Pinpoint the cell where the given text exists, returning its (x, y) midpoint coordinate. 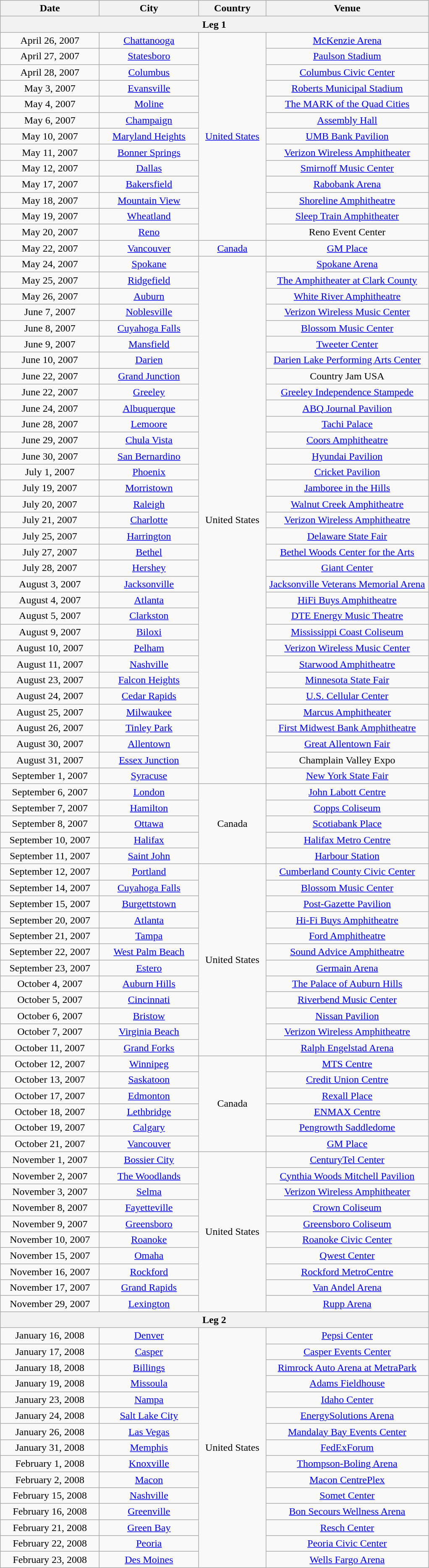
Champaign (149, 120)
Saskatoon (149, 1080)
Germain Arena (347, 968)
Sound Advice Amphitheatre (347, 952)
May 6, 2007 (50, 120)
Paulson Stadium (347, 56)
Cincinnati (149, 1000)
Riverbend Music Center (347, 1000)
ENMAX Centre (347, 1112)
HiFi Buys Amphitheatre (347, 600)
Raleigh (149, 504)
McKenzie Arena (347, 40)
Noblesville (149, 312)
Greenville (149, 1512)
August 31, 2007 (50, 760)
July 20, 2007 (50, 504)
February 22, 2008 (50, 1544)
February 2, 2008 (50, 1479)
Peoria Civic Center (347, 1544)
May 24, 2007 (50, 264)
Green Bay (149, 1528)
April 26, 2007 (50, 40)
September 8, 2007 (50, 824)
September 7, 2007 (50, 808)
Ford Amphitheatre (347, 936)
November 10, 2007 (50, 1240)
Adams Fieldhouse (347, 1384)
October 19, 2007 (50, 1128)
Greeley (149, 392)
Tampa (149, 936)
Wheatland (149, 216)
May 25, 2007 (50, 280)
Missoula (149, 1384)
September 15, 2007 (50, 904)
January 16, 2008 (50, 1336)
May 12, 2007 (50, 168)
Hyundai Pavilion (347, 456)
Pelham (149, 648)
Bristow (149, 1016)
City (149, 8)
Leg 1 (214, 24)
Van Andel Arena (347, 1288)
Ridgefield (149, 280)
Billings (149, 1368)
November 29, 2007 (50, 1304)
May 3, 2007 (50, 88)
September 23, 2007 (50, 968)
April 27, 2007 (50, 56)
Las Vegas (149, 1431)
Maryland Heights (149, 136)
Greensboro Coliseum (347, 1224)
Country Jam USA (347, 376)
Rexall Place (347, 1096)
January 19, 2008 (50, 1384)
February 16, 2008 (50, 1512)
Bossier City (149, 1160)
Dallas (149, 168)
September 6, 2007 (50, 792)
Milwaukee (149, 712)
June 28, 2007 (50, 424)
Grand Rapids (149, 1288)
Evansville (149, 88)
Somet Center (347, 1496)
July 28, 2007 (50, 568)
September 10, 2007 (50, 840)
August 25, 2007 (50, 712)
September 14, 2007 (50, 888)
June 9, 2007 (50, 344)
January 23, 2008 (50, 1400)
Fayetteville (149, 1208)
Minnesota State Fair (347, 680)
September 12, 2007 (50, 872)
Jacksonville Veterans Memorial Arena (347, 584)
Rockford MetroCentre (347, 1272)
MTS Centre (347, 1064)
Allentown (149, 744)
Winnipeg (149, 1064)
Salt Lake City (149, 1415)
ABQ Journal Pavilion (347, 408)
June 24, 2007 (50, 408)
May 20, 2007 (50, 232)
Great Allentown Fair (347, 744)
UMB Bank Pavilion (347, 136)
Moline (149, 104)
May 19, 2007 (50, 216)
Reno Event Center (347, 232)
Rimrock Auto Arena at MetraPark (347, 1368)
Biloxi (149, 632)
Rabobank Arena (347, 184)
Walnut Creek Amphitheatre (347, 504)
Bethel (149, 552)
June 29, 2007 (50, 440)
New York State Fair (347, 776)
Grand Forks (149, 1048)
Calgary (149, 1128)
November 17, 2007 (50, 1288)
August 26, 2007 (50, 728)
White River Amphitheatre (347, 296)
Mountain View (149, 200)
Macon (149, 1479)
Spokane Arena (347, 264)
January 26, 2008 (50, 1431)
Tachi Palace (347, 424)
November 3, 2007 (50, 1192)
Spokane (149, 264)
June 30, 2007 (50, 456)
The Woodlands (149, 1176)
Cumberland County Civic Center (347, 872)
Omaha (149, 1256)
Date (50, 8)
Crown Coliseum (347, 1208)
Clarkston (149, 616)
May 11, 2007 (50, 152)
Coors Amphitheatre (347, 440)
Shoreline Amphitheatre (347, 200)
Bakersfield (149, 184)
November 2, 2007 (50, 1176)
October 5, 2007 (50, 1000)
August 3, 2007 (50, 584)
October 12, 2007 (50, 1064)
Copps Coliseum (347, 808)
Starwood Amphitheatre (347, 664)
May 10, 2007 (50, 136)
Jamboree in the Hills (347, 488)
November 16, 2007 (50, 1272)
September 11, 2007 (50, 856)
Giant Center (347, 568)
October 18, 2007 (50, 1112)
October 7, 2007 (50, 1032)
Tinley Park (149, 728)
Burgettstown (149, 904)
Casper (149, 1352)
The Amphitheater at Clark County (347, 280)
October 11, 2007 (50, 1048)
Casper Events Center (347, 1352)
CenturyTel Center (347, 1160)
August 23, 2007 (50, 680)
Cedar Rapids (149, 696)
October 21, 2007 (50, 1144)
Cricket Pavilion (347, 472)
Sleep Train Amphitheater (347, 216)
Memphis (149, 1447)
June 10, 2007 (50, 360)
Pepsi Center (347, 1336)
Columbus Civic Center (347, 72)
London (149, 792)
June 8, 2007 (50, 328)
Post-Gazette Pavilion (347, 904)
Bonner Springs (149, 152)
November 15, 2007 (50, 1256)
Auburn (149, 296)
First Midwest Bank Amphitheatre (347, 728)
Hi-Fi Buys Amphitheatre (347, 920)
Assembly Hall (347, 120)
August 4, 2007 (50, 600)
May 22, 2007 (50, 248)
Estero (149, 968)
November 1, 2007 (50, 1160)
Smirnoff Music Center (347, 168)
Country (233, 8)
Virginia Beach (149, 1032)
Knoxville (149, 1463)
Falcon Heights (149, 680)
August 9, 2007 (50, 632)
Ottawa (149, 824)
Thompson-Boling Arena (347, 1463)
January 18, 2008 (50, 1368)
February 21, 2008 (50, 1528)
Nampa (149, 1400)
Harrington (149, 536)
Leg 2 (214, 1320)
October 6, 2007 (50, 1016)
Rupp Arena (347, 1304)
July 25, 2007 (50, 536)
July 27, 2007 (50, 552)
Syracuse (149, 776)
June 7, 2007 (50, 312)
Lexington (149, 1304)
Jacksonville (149, 584)
April 28, 2007 (50, 72)
Halifax (149, 840)
October 13, 2007 (50, 1080)
Columbus (149, 72)
The MARK of the Quad Cities (347, 104)
January 24, 2008 (50, 1415)
January 17, 2008 (50, 1352)
Rockford (149, 1272)
Auburn Hills (149, 984)
Morristown (149, 488)
Cynthia Woods Mitchell Pavilion (347, 1176)
July 1, 2007 (50, 472)
EnergySolutions Arena (347, 1415)
May 18, 2007 (50, 200)
Denver (149, 1336)
August 10, 2007 (50, 648)
Phoenix (149, 472)
Greeley Independence Stampede (347, 392)
The Palace of Auburn Hills (347, 984)
Portland (149, 872)
May 4, 2007 (50, 104)
Lethbridge (149, 1112)
May 17, 2007 (50, 184)
Chula Vista (149, 440)
Champlain Valley Expo (347, 760)
Greensboro (149, 1224)
Delaware State Fair (347, 536)
May 26, 2007 (50, 296)
Hershey (149, 568)
Tweeter Center (347, 344)
Mississippi Coast Coliseum (347, 632)
Ralph Engelstad Arena (347, 1048)
Darien Lake Performing Arts Center (347, 360)
Mandalay Bay Events Center (347, 1431)
Venue (347, 8)
Marcus Amphitheater (347, 712)
DTE Energy Music Theatre (347, 616)
February 1, 2008 (50, 1463)
Idaho Center (347, 1400)
August 11, 2007 (50, 664)
August 24, 2007 (50, 696)
August 5, 2007 (50, 616)
November 8, 2007 (50, 1208)
Pengrowth Saddledome (347, 1128)
West Palm Beach (149, 952)
Lemoore (149, 424)
Chattanooga (149, 40)
Darien (149, 360)
Scotiabank Place (347, 824)
February 15, 2008 (50, 1496)
September 22, 2007 (50, 952)
Bethel Woods Center for the Arts (347, 552)
FedExForum (347, 1447)
Edmonton (149, 1096)
U.S. Cellular Center (347, 696)
September 1, 2007 (50, 776)
Mansfield (149, 344)
January 31, 2008 (50, 1447)
August 30, 2007 (50, 744)
John Labott Centre (347, 792)
Halifax Metro Centre (347, 840)
November 9, 2007 (50, 1224)
Roanoke (149, 1240)
Peoria (149, 1544)
October 17, 2007 (50, 1096)
San Bernardino (149, 456)
July 21, 2007 (50, 520)
Selma (149, 1192)
Roanoke Civic Center (347, 1240)
February 23, 2008 (50, 1560)
Statesboro (149, 56)
Saint John (149, 856)
Wells Fargo Arena (347, 1560)
Qwest Center (347, 1256)
September 21, 2007 (50, 936)
Essex Junction (149, 760)
September 20, 2007 (50, 920)
Bon Secours Wellness Arena (347, 1512)
Credit Union Centre (347, 1080)
Resch Center (347, 1528)
Nissan Pavilion (347, 1016)
Roberts Municipal Stadium (347, 88)
Hamilton (149, 808)
Des Moines (149, 1560)
Reno (149, 232)
Albuquerque (149, 408)
Harbour Station (347, 856)
July 19, 2007 (50, 488)
Charlotte (149, 520)
Grand Junction (149, 376)
Macon CentrePlex (347, 1479)
October 4, 2007 (50, 984)
